Pinpoint the cell where the given text exists, returning its (X, Y) midpoint coordinate. 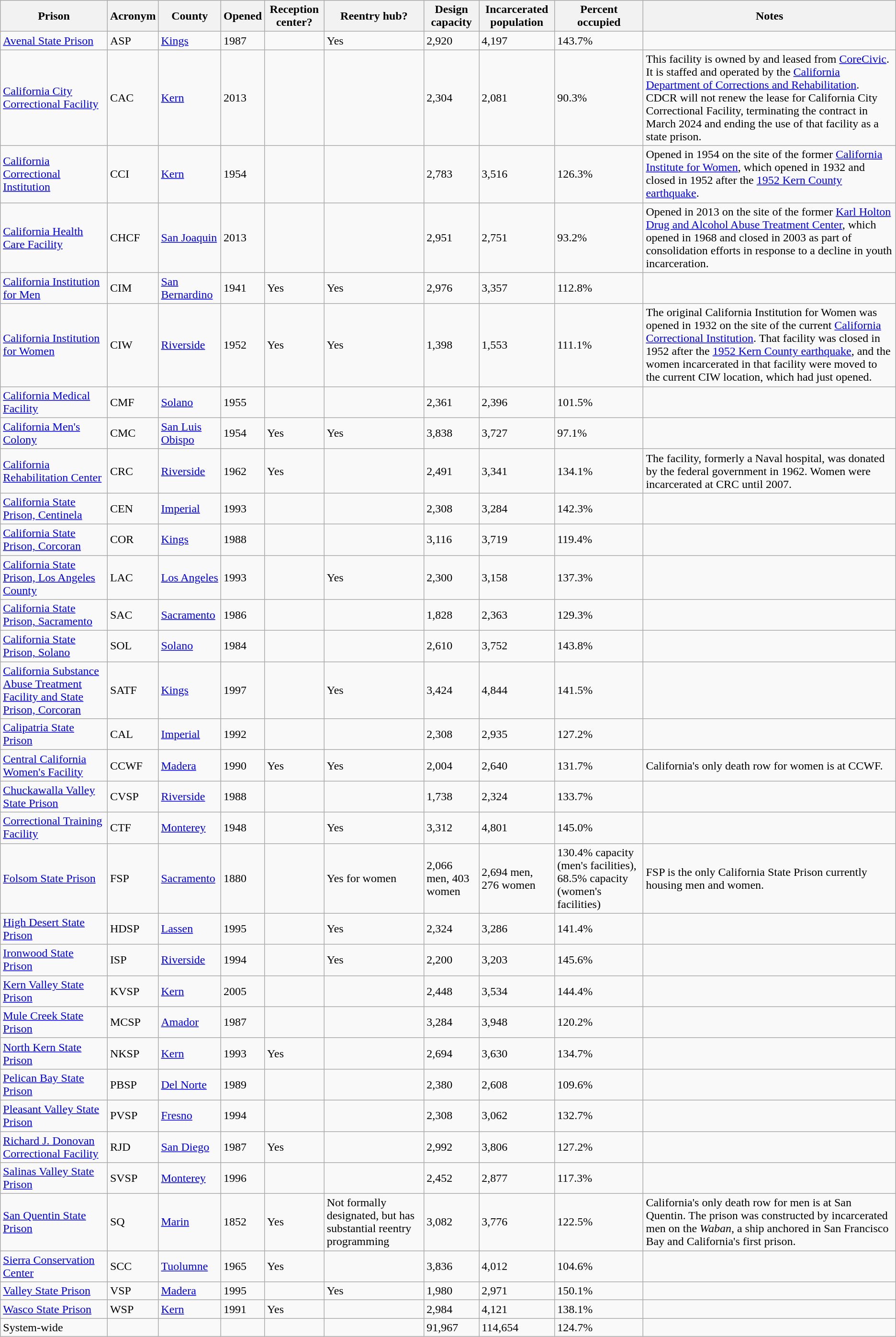
1990 (243, 765)
SOL (133, 646)
CIM (133, 288)
LAC (133, 578)
California Institution for Men (54, 288)
CAL (133, 735)
CCWF (133, 765)
Lassen (190, 929)
2,610 (452, 646)
1880 (243, 878)
High Desert State Prison (54, 929)
Yes for women (374, 878)
1948 (243, 827)
North Kern State Prison (54, 1054)
County (190, 16)
VSP (133, 1291)
SQ (133, 1222)
3,116 (452, 539)
2,304 (452, 98)
California State Prison, Los Angeles County (54, 578)
2,976 (452, 288)
Kern Valley State Prison (54, 991)
Marin (190, 1222)
2,984 (452, 1309)
California Correctional Institution (54, 174)
1,553 (517, 345)
Correctional Training Facility (54, 827)
134.1% (599, 471)
3,806 (517, 1146)
HDSP (133, 929)
Sierra Conservation Center (54, 1266)
MCSP (133, 1022)
2,200 (452, 960)
Folsom State Prison (54, 878)
System-wide (54, 1327)
93.2% (599, 238)
3,727 (517, 433)
131.7% (599, 765)
Valley State Prison (54, 1291)
3,357 (517, 288)
101.5% (599, 402)
2,300 (452, 578)
1962 (243, 471)
FSP (133, 878)
1992 (243, 735)
90.3% (599, 98)
Los Angeles (190, 578)
Tuolumne (190, 1266)
CCI (133, 174)
132.7% (599, 1116)
Chuckawalla Valley State Prison (54, 797)
3,082 (452, 1222)
141.4% (599, 929)
CVSP (133, 797)
3,719 (517, 539)
KVSP (133, 991)
2,920 (452, 41)
2,694 men, 276 women (517, 878)
Pleasant Valley State Prison (54, 1116)
San Diego (190, 1146)
1965 (243, 1266)
109.6% (599, 1084)
1,980 (452, 1291)
4,121 (517, 1309)
3,534 (517, 991)
RJD (133, 1146)
Avenal State Prison (54, 41)
Mule Creek State Prison (54, 1022)
117.3% (599, 1178)
141.5% (599, 691)
CAC (133, 98)
1984 (243, 646)
2,608 (517, 1084)
Percent occupied (599, 16)
1941 (243, 288)
111.1% (599, 345)
114,654 (517, 1327)
San Bernardino (190, 288)
3,516 (517, 174)
2,004 (452, 765)
129.3% (599, 615)
2,935 (517, 735)
3,203 (517, 960)
PBSP (133, 1084)
California State Prison, Solano (54, 646)
California Institution for Women (54, 345)
San Luis Obispo (190, 433)
1852 (243, 1222)
Design capacity (452, 16)
CHCF (133, 238)
1,828 (452, 615)
2,452 (452, 1178)
SVSP (133, 1178)
California State Prison, Centinela (54, 509)
CTF (133, 827)
FSP is the only California State Prison currently housing men and women. (770, 878)
3,341 (517, 471)
3,312 (452, 827)
2,361 (452, 402)
San Quentin State Prison (54, 1222)
1989 (243, 1084)
California Substance Abuse Treatment Facility and State Prison, Corcoran (54, 691)
130.4% capacity (men's facilities), 68.5% capacity (women's facilities) (599, 878)
4,012 (517, 1266)
1986 (243, 615)
California Rehabilitation Center (54, 471)
150.1% (599, 1291)
138.1% (599, 1309)
119.4% (599, 539)
Reception center? (295, 16)
1955 (243, 402)
SAC (133, 615)
2,640 (517, 765)
California State Prison, Sacramento (54, 615)
3,286 (517, 929)
3,424 (452, 691)
California City Correctional Facility (54, 98)
133.7% (599, 797)
COR (133, 539)
Central California Women's Facility (54, 765)
124.7% (599, 1327)
1996 (243, 1178)
Del Norte (190, 1084)
PVSP (133, 1116)
2,751 (517, 238)
The facility, formerly a Naval hospital, was donated by the federal government in 1962. Women were incarcerated at CRC until 2007. (770, 471)
2,380 (452, 1084)
143.8% (599, 646)
142.3% (599, 509)
2,081 (517, 98)
Prison (54, 16)
California Medical Facility (54, 402)
2,951 (452, 238)
143.7% (599, 41)
CRC (133, 471)
CIW (133, 345)
Notes (770, 16)
CMF (133, 402)
3,836 (452, 1266)
California Health Care Facility (54, 238)
2,448 (452, 991)
2,396 (517, 402)
2,992 (452, 1146)
122.5% (599, 1222)
3,948 (517, 1022)
SATF (133, 691)
California Men's Colony (54, 433)
Pelican Bay State Prison (54, 1084)
Not formally designated, but has substantial reentry programming (374, 1222)
3,062 (517, 1116)
Wasco State Prison (54, 1309)
2005 (243, 991)
Reentry hub? (374, 16)
4,801 (517, 827)
Fresno (190, 1116)
2,491 (452, 471)
145.6% (599, 960)
San Joaquin (190, 238)
3,158 (517, 578)
ISP (133, 960)
Salinas Valley State Prison (54, 1178)
91,967 (452, 1327)
CEN (133, 509)
California's only death row for women is at CCWF. (770, 765)
4,197 (517, 41)
134.7% (599, 1054)
ASP (133, 41)
144.4% (599, 991)
2,066 men, 403 women (452, 878)
Incarcerated population (517, 16)
California State Prison, Corcoran (54, 539)
126.3% (599, 174)
3,776 (517, 1222)
4,844 (517, 691)
1,738 (452, 797)
NKSP (133, 1054)
SCC (133, 1266)
2,363 (517, 615)
112.8% (599, 288)
Amador (190, 1022)
3,630 (517, 1054)
2,877 (517, 1178)
Ironwood State Prison (54, 960)
Opened (243, 16)
Calipatria State Prison (54, 735)
2,971 (517, 1291)
1,398 (452, 345)
WSP (133, 1309)
1952 (243, 345)
Richard J. Donovan Correctional Facility (54, 1146)
2,694 (452, 1054)
3,838 (452, 433)
1991 (243, 1309)
Acronym (133, 16)
1997 (243, 691)
2,783 (452, 174)
CMC (133, 433)
137.3% (599, 578)
145.0% (599, 827)
120.2% (599, 1022)
3,752 (517, 646)
97.1% (599, 433)
104.6% (599, 1266)
